Return (X, Y) of the center of cell containing provided text 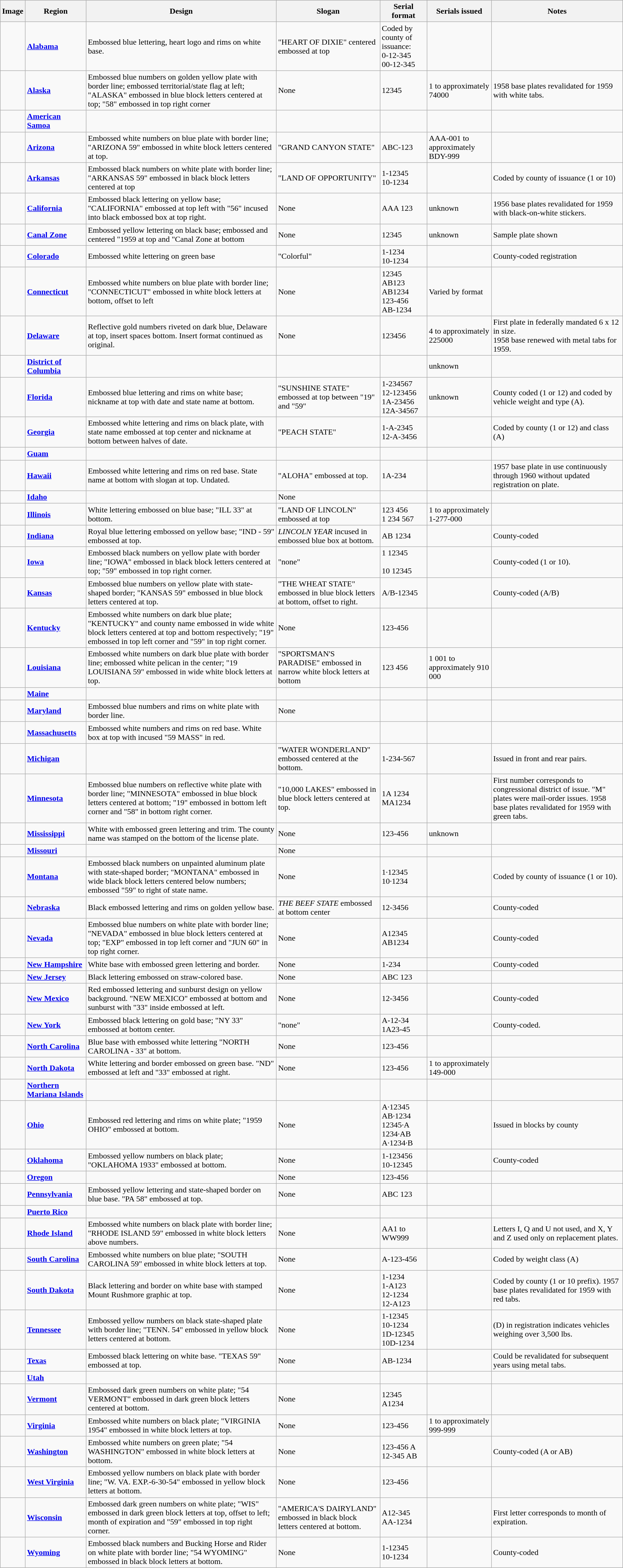
1956 base plates revalidated for 1959 with black-on-white stickers. (557, 208)
1958 base plates revalidated for 1959 with white tabs. (557, 91)
Reflective gold numbers riveted on dark blue, Delaware at top, insert spaces bottom. Insert format continued as original. (181, 336)
Connecticut (56, 291)
Idaho (56, 497)
Arizona (56, 147)
Embossed white numbers on green plate; "54 WASHINGTON" embossed in white block letters at bottom. (181, 1451)
Utah (56, 1378)
Alaska (56, 91)
"HEART OF DIXIE" centered embossed at top (328, 46)
A-12-341A23-45 (403, 1025)
Guam (56, 454)
Black lettering embossed on straw-colored base. (181, 977)
Nebraska (56, 908)
Embossed blue numbers and rims on white plate with border line. (181, 711)
"SPORTSMAN'S PARADISE" embossed in narrow white block letters at bottom (328, 667)
1-23456712-1234561A-2345612A-34567 (403, 397)
Northern Mariana Islands (56, 1090)
White lettering embossed on blue base; "ILL 33" at bottom. (181, 514)
12345AB123AB1234123-456AB-1234 (403, 291)
A12-345AA-1234 (403, 1517)
Embossed black numbers on yellow plate with border line; "IOWA" embossed in black block letters centered at top; "59" embossed in top right corner. (181, 562)
Blue base with embossed white lettering "NORTH CAROLINA - 33" at bottom. (181, 1046)
1 to approximately 74000 (459, 91)
123-456 A12-345 AB (403, 1451)
Embossed yellow numbers on black state-shaped plate with border line; "TENN. 54" embossed in yellow block letters centered at bottom. (181, 1330)
Embossed white numbers on black plate; "VIRGINIA 1954" embossed in white block letters at top. (181, 1425)
Black embossed lettering and rims on golden yellow base. (181, 908)
Missouri (56, 851)
Nevada (56, 938)
"AMERICA'S DAIRYLAND" embossed in black block letters centered at bottom. (328, 1517)
A·12345AB·123412345·A1234·ABA·1234·B (403, 1125)
LINCOLN YEAR incused in embossed blue box at bottom. (328, 536)
American Samoa (56, 121)
Red embossed lettering and sunburst design on yellow background. "NEW MEXICO" embossed at bottom and sunburst with "33" inside embossed at left. (181, 999)
North Carolina (56, 1046)
Wyoming (56, 1552)
Vermont (56, 1399)
Virginia (56, 1425)
Embossed white lettering on green base (181, 256)
123 4561 234 567 (403, 514)
Washington (56, 1451)
Embossed red lettering and rims on white plate; "1959 OHIO" embossed at bottom. (181, 1125)
Mississippi (56, 833)
Royal blue lettering embossed on yellow base; "IND - 59" embossed at top. (181, 536)
Maryland (56, 711)
Embossed black lettering on white base. "TEXAS 59" embossed at top. (181, 1361)
12345A1234 (403, 1399)
Kansas (56, 593)
Massachusetts (56, 733)
1 to approximately 999-999 (459, 1425)
1-123410-1234 (403, 256)
Embossed dark green numbers on white plate; "54 VERMONT" embossed in dark green block letters centered at bottom. (181, 1399)
123456 (403, 336)
Canal Zone (56, 234)
"LAND OF LINCOLN" embossed at top (328, 514)
1·1234510·1234 (403, 877)
A/B-12345 (403, 593)
Embossed yellow lettering on black base; embossed and centered "1959 at top and "Canal Zone at bottom (181, 234)
1-12341-A12312-123412-A123 (403, 1290)
Notes (557, 11)
First plate in federally mandated 6 x 12 in size.1958 base renewed with metal tabs for 1959. (557, 336)
"THE WHEAT STATE" embossed in blue block letters at bottom, offset to right. (328, 593)
AB-1234 (403, 1361)
Embossed white numbers on blue plate with border line; "CONNECTICUT" embossed in white block letters at bottom, offset to left (181, 291)
Letters I, Q and U not used, and X, Y and Z used only on replacement plates. (557, 1233)
County-coded registration (557, 256)
Varied by format (459, 291)
Rhode Island (56, 1233)
"SUNSHINE STATE" embossed at top between "19" and "59" (328, 397)
California (56, 208)
Serials issued (459, 11)
Embossed white numbers on black plate with border line; "RHODE ISLAND 59" embossed in white block letters above numbers. (181, 1233)
District of Columbia (56, 366)
Embossed white numbers and rims on red base. White box at top with incused "59 MASS" in red. (181, 733)
Coded by county of issuance (1 or 10) (557, 178)
Embossed white lettering and rims on red base. State name at bottom with slogan at top. Undated. (181, 475)
AA1 to WW999 (403, 1233)
Georgia (56, 432)
County-coded (A/B) (557, 593)
Embossed white numbers on blue plate; "SOUTH CAROLINA 59" embossed in white block letters at top. (181, 1259)
AB 1234 (403, 536)
Iowa (56, 562)
Coded by weight class (A) (557, 1259)
(D) in registration indicates vehicles weighing over 3,500 lbs. (557, 1330)
Oklahoma (56, 1160)
Embossed yellow numbers on black plate with border line; "W. VA. EXP.-6-30-54" embossed in yellow block letters at bottom. (181, 1482)
Could be revalidated for subsequent years using metal tabs. (557, 1361)
Ohio (56, 1125)
Embossed blue numbers on yellow plate with state-shaped border; "KANSAS 59" embossed in blue block letters centered at top. (181, 593)
New Mexico (56, 999)
Slogan (328, 11)
Puerto Rico (56, 1212)
Region (56, 11)
"PEACH STATE" (328, 432)
"Colorful" (328, 256)
1-12345610-12345 (403, 1160)
Florida (56, 397)
"10,000 LAKES" embossed in blue block letters centered at top. (328, 798)
1-234 (403, 964)
1-234-567 (403, 759)
Embossed black numbers and Bucking Horse and Rider on white plate with border line; "54 WYOMING" embossed in black block letters at bottom. (181, 1552)
Texas (56, 1361)
123 456 (403, 667)
First letter corresponds to month of expiration. (557, 1517)
New York (56, 1025)
County coded (1 or 12) and coded by vehicle weight and type (A). (557, 397)
Issued in front and rear pairs. (557, 759)
New Jersey (56, 977)
Maine (56, 694)
Design (181, 11)
Coded by county of issuance (1 or 10). (557, 877)
1957 base plate in use continuously through 1960 without updated registration on plate. (557, 475)
Delaware (56, 336)
4 to approximately 225000 (459, 336)
Colorado (56, 256)
County-coded (1 or 10). (557, 562)
Image (13, 11)
Embossed white numbers on blue plate with border line; "ARIZONA 59" embossed in white block letters centered at top. (181, 147)
Embossed black lettering on yellow base; "CALIFORNIA" embossed at top left with "56" incused into black embossed box at top right. (181, 208)
White base with embossed green lettering and border. (181, 964)
Minnesota (56, 798)
"GRAND CANYON STATE" (328, 147)
County-coded (A or AB) (557, 1451)
Michigan (56, 759)
A12345AB1234 (403, 938)
Arkansas (56, 178)
A-123-456 (403, 1259)
1A-234 (403, 475)
Embossed blue lettering and rims on white base; nickname at top with date and state name at bottom. (181, 397)
AAA-001 to approximately BDY-999 (459, 147)
Kentucky (56, 628)
AAA 123 (403, 208)
Coded by county of issuance:0-12-34500-12-345 (403, 46)
County-coded. (557, 1025)
Illinois (56, 514)
South Carolina (56, 1259)
1-A-234512-A-3456 (403, 432)
Pennsylvania (56, 1194)
1A 1234MA1234 (403, 798)
North Dakota (56, 1068)
1 to approximately 149-000 (459, 1068)
"WATER WONDERLAND" embossed centered at the bottom. (328, 759)
Wisconsin (56, 1517)
Black lettering and border on white base with stamped Mount Rushmore graphic at top. (181, 1290)
Serial format (403, 11)
West Virginia (56, 1482)
1-1234510-12341D-1234510D-1234 (403, 1330)
Embossed yellow lettering and state-shaped border on blue base. "PA 58" embossed at top. (181, 1194)
Sample plate shown (557, 234)
Oregon (56, 1177)
White lettering and border embossed on green base. "ND" embossed at left and "33" embossed at right. (181, 1068)
Coded by county (1 or 10 prefix). 1957 base plates revalidated for 1959 with red tabs. (557, 1290)
Embossed white lettering and rims on black plate, with state name embossed at top center and nickname at bottom between halves of date. (181, 432)
Hawaii (56, 475)
Louisiana (56, 667)
Indiana (56, 536)
"ALOHA" embossed at top. (328, 475)
White with embossed green lettering and trim. The county name was stamped on the bottom of the license plate. (181, 833)
Issued in blocks by county (557, 1125)
1 001 to approximately 910 000 (459, 667)
Alabama (56, 46)
Embossed black numbers on white plate with border line; "ARKANSAS 59" embossed in black block letters centered at top (181, 178)
Montana (56, 877)
South Dakota (56, 1290)
Coded by county (1 or 12) and class (A) (557, 432)
ABC-123 (403, 147)
1 1234510 12345 (403, 562)
New Hampshire (56, 964)
THE BEEF STATE embossed at bottom center (328, 908)
Embossed black lettering on gold base; "NY 33" embossed at bottom center. (181, 1025)
1 to approximately 1-277-000 (459, 514)
Embossed blue lettering, heart logo and rims on white base. (181, 46)
Embossed yellow numbers on black plate; "OKLAHOMA 1933" embossed at bottom. (181, 1160)
"LAND OF OPPORTUNITY" (328, 178)
Tennessee (56, 1330)
